Return the (x, y) coordinate for the center point of the cell that contains the specified text.  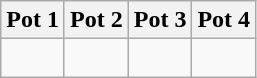
Pot 2 (96, 20)
Pot 4 (224, 20)
Pot 1 (33, 20)
Pot 3 (160, 20)
